Extract the (x, y) coordinate from the center of the cell holding the provided text.  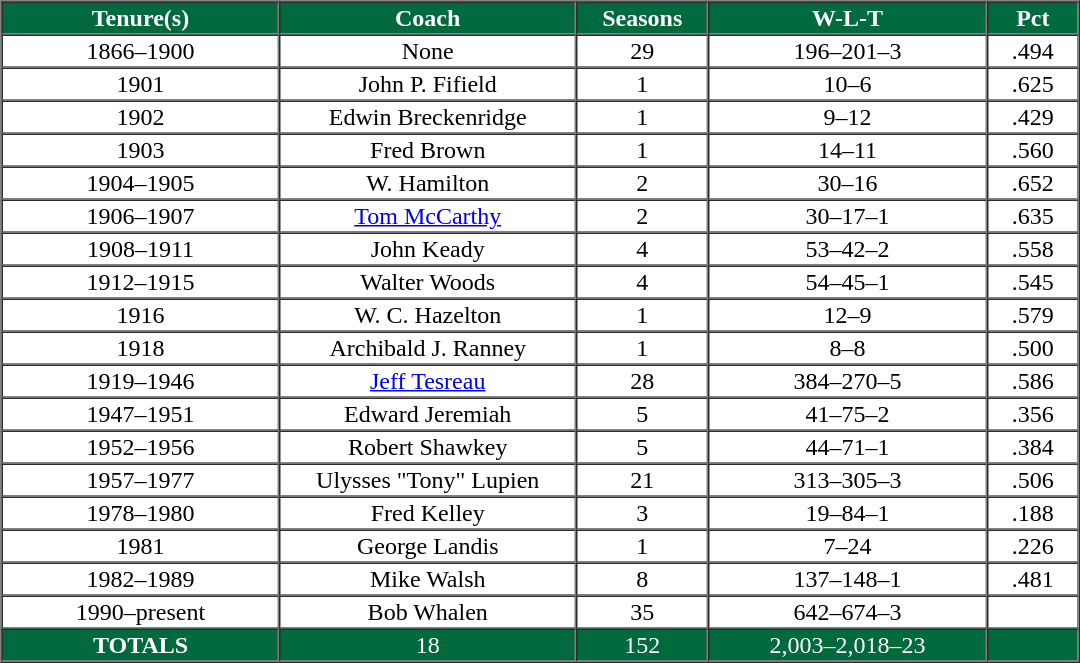
.635 (1034, 216)
.652 (1034, 182)
28 (642, 380)
.494 (1034, 50)
1947–1951 (141, 414)
1916 (141, 314)
Coach (428, 18)
1903 (141, 150)
W. Hamilton (428, 182)
1912–1915 (141, 282)
Edward Jeremiah (428, 414)
W. C. Hazelton (428, 314)
313–305–3 (848, 480)
30–16 (848, 182)
.579 (1034, 314)
Bob Whalen (428, 612)
384–270–5 (848, 380)
.226 (1034, 546)
53–42–2 (848, 248)
8–8 (848, 348)
1901 (141, 84)
Mike Walsh (428, 578)
9–12 (848, 116)
Ulysses "Tony" Lupien (428, 480)
Tom McCarthy (428, 216)
.481 (1034, 578)
54–45–1 (848, 282)
.586 (1034, 380)
TOTALS (141, 644)
George Landis (428, 546)
.356 (1034, 414)
John Keady (428, 248)
1957–1977 (141, 480)
2,003–2,018–23 (848, 644)
.506 (1034, 480)
1918 (141, 348)
1982–1989 (141, 578)
None (428, 50)
.429 (1034, 116)
1866–1900 (141, 50)
.188 (1034, 512)
Seasons (642, 18)
12–9 (848, 314)
44–71–1 (848, 446)
1908–1911 (141, 248)
Fred Kelley (428, 512)
10–6 (848, 84)
8 (642, 578)
Walter Woods (428, 282)
1902 (141, 116)
.500 (1034, 348)
3 (642, 512)
Robert Shawkey (428, 446)
1981 (141, 546)
196–201–3 (848, 50)
14–11 (848, 150)
7–24 (848, 546)
Pct (1034, 18)
.545 (1034, 282)
1990–present (141, 612)
137–148–1 (848, 578)
41–75–2 (848, 414)
Fred Brown (428, 150)
John P. Fifield (428, 84)
1904–1905 (141, 182)
.560 (1034, 150)
Tenure(s) (141, 18)
21 (642, 480)
19–84–1 (848, 512)
Archibald J. Ranney (428, 348)
18 (428, 644)
1978–1980 (141, 512)
W-L-T (848, 18)
152 (642, 644)
1919–1946 (141, 380)
.558 (1034, 248)
642–674–3 (848, 612)
29 (642, 50)
Jeff Tesreau (428, 380)
.625 (1034, 84)
.384 (1034, 446)
1906–1907 (141, 216)
1952–1956 (141, 446)
35 (642, 612)
Edwin Breckenridge (428, 116)
30–17–1 (848, 216)
